Find where the given text appears and provide that cell's center as (X, Y) coordinate. 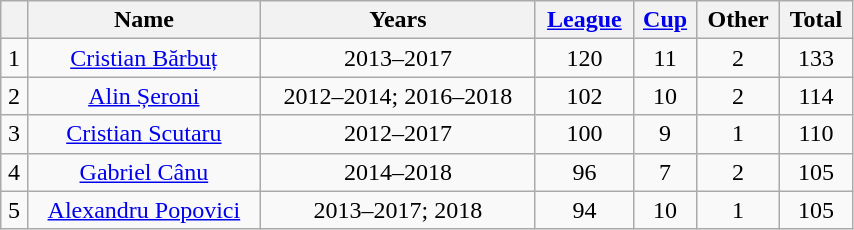
2012–2014; 2016–2018 (398, 96)
Total (816, 20)
5 (14, 210)
96 (584, 172)
Cristian Bărbuț (144, 58)
94 (584, 210)
2013–2017 (398, 58)
4 (14, 172)
Cup (666, 20)
9 (666, 134)
League (584, 20)
114 (816, 96)
2014–2018 (398, 172)
Cristian Scutaru (144, 134)
Alexandru Popovici (144, 210)
3 (14, 134)
2013–2017; 2018 (398, 210)
Other (738, 20)
102 (584, 96)
Name (144, 20)
133 (816, 58)
2012–2017 (398, 134)
Gabriel Cânu (144, 172)
120 (584, 58)
11 (666, 58)
7 (666, 172)
110 (816, 134)
100 (584, 134)
Alin Șeroni (144, 96)
Years (398, 20)
